Locate the cell with the specified text and output its (X, Y) center coordinate. 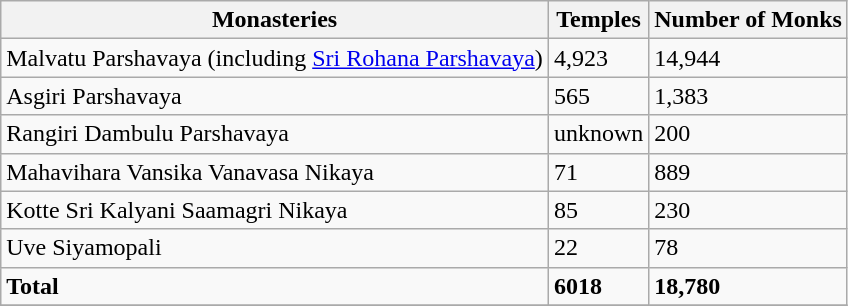
Malvatu Parshavaya (including Sri Rohana Parshavaya) (275, 58)
6018 (598, 286)
230 (748, 210)
889 (748, 172)
Rangiri Dambulu Parshavaya (275, 134)
78 (748, 248)
Number of Monks (748, 20)
unknown (598, 134)
14,944 (748, 58)
Asgiri Parshavaya (275, 96)
Uve Siyamopali (275, 248)
Total (275, 286)
565 (598, 96)
Kotte Sri Kalyani Saamagri Nikaya (275, 210)
4,923 (598, 58)
Monasteries (275, 20)
71 (598, 172)
1,383 (748, 96)
Temples (598, 20)
18,780 (748, 286)
200 (748, 134)
22 (598, 248)
Mahavihara Vansika Vanavasa Nikaya (275, 172)
85 (598, 210)
